Determine the [x, y] coordinate at the center of the cell enclosing the given text.  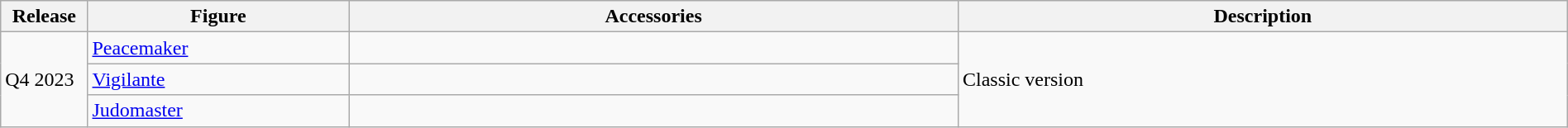
Description [1262, 17]
Peacemaker [218, 48]
Classic version [1262, 79]
Figure [218, 17]
Judomaster [218, 111]
Q4 2023 [45, 79]
Release [45, 17]
Vigilante [218, 79]
Accessories [653, 17]
